Return (x, y) of the center of cell containing provided text 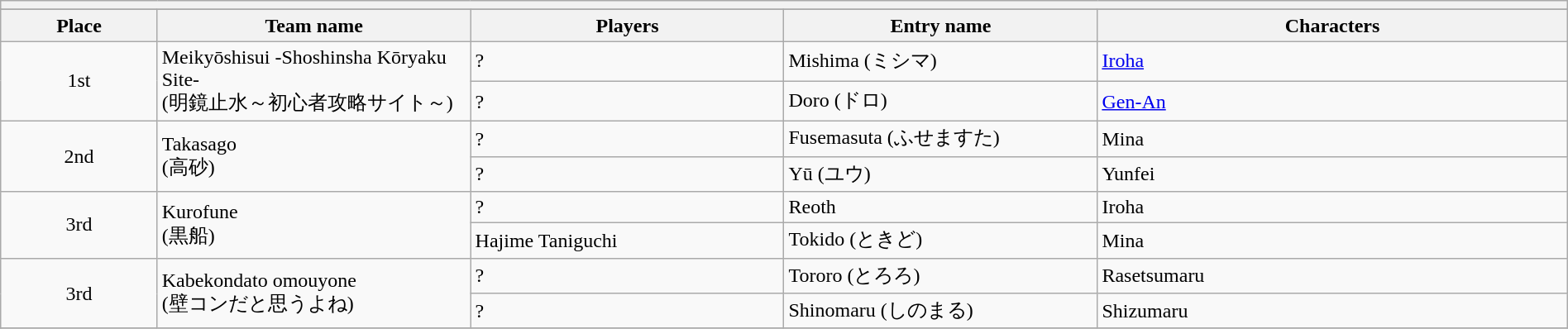
Shizumaru (1332, 311)
1st (79, 81)
Reoth (941, 207)
Tokido (ときど) (941, 241)
Kabekondato omouyone(壁コンだと思うよね) (314, 293)
Yū (ユウ) (941, 174)
Shinomaru (しのまる) (941, 311)
2nd (79, 155)
Mishima (ミシマ) (941, 61)
Rasetsumaru (1332, 276)
Kurofune(黒船) (314, 225)
Gen-An (1332, 101)
Tororo (とろろ) (941, 276)
Place (79, 26)
Yunfei (1332, 174)
Characters (1332, 26)
Hajime Taniguchi (627, 241)
Meikyōshisui -Shoshinsha Kōryaku Site-(明鏡止水～初心者攻略サイト～) (314, 81)
Takasago(高砂) (314, 155)
Entry name (941, 26)
Players (627, 26)
Doro (ドロ) (941, 101)
Team name (314, 26)
Fusemasuta (ふせますた) (941, 139)
